Return the [X, Y] coordinate for the center point of the cell that contains the specified text.  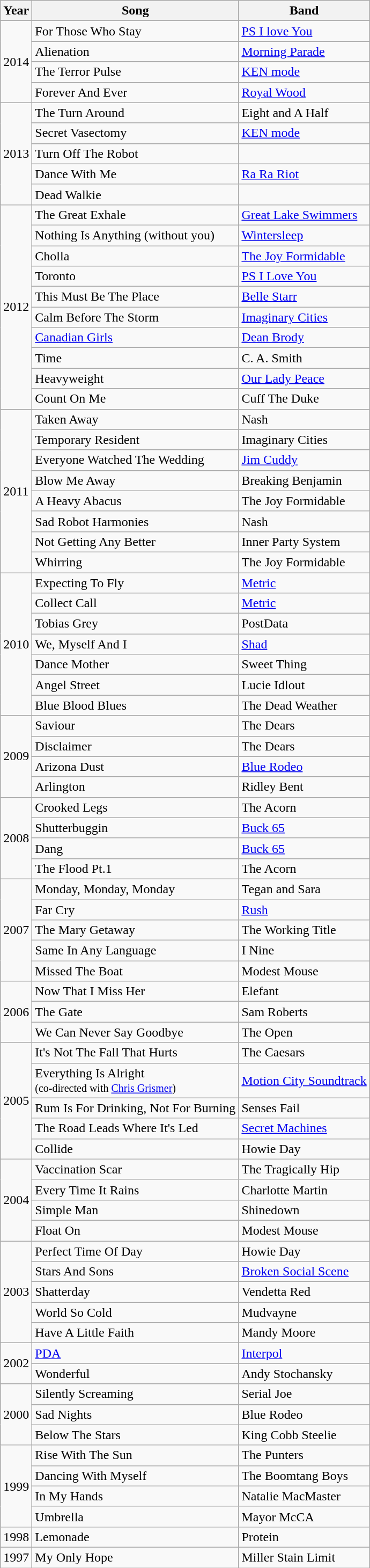
Tobias Grey [135, 624]
2007 [16, 930]
Ra Ra Riot [304, 174]
Miller Stain Limit [304, 1557]
Serial Joe [304, 1394]
Heavyweight [135, 378]
Dance Mother [135, 665]
C. A. Smith [304, 358]
Shutterbuggin [135, 828]
Toronto [135, 276]
1999 [16, 1486]
Secret Machines [304, 1128]
PS I Love You [304, 276]
Canadian Girls [135, 338]
Perfect Time Of Day [135, 1251]
PDA [135, 1353]
The Mary Getaway [135, 930]
We Can Never Say Goodbye [135, 1032]
Rum Is For Drinking, Not For Burning [135, 1108]
2000 [16, 1414]
Vendetta Red [304, 1292]
Sad Robot Harmonies [135, 521]
Interpol [304, 1353]
The Open [304, 1032]
Every Time It Rains [135, 1190]
Band [304, 11]
Sam Roberts [304, 1012]
Rush [304, 910]
The Dead Weather [304, 705]
2003 [16, 1292]
The Tragically Hip [304, 1169]
Time [135, 358]
2006 [16, 1012]
2008 [16, 838]
We, Myself And I [135, 644]
King Cobb Steelie [304, 1435]
Simple Man [135, 1210]
Wintersleep [304, 235]
A Heavy Abacus [135, 501]
Angel Street [135, 685]
Monday, Monday, Monday [135, 889]
Float On [135, 1230]
Count On Me [135, 399]
The Working Title [304, 930]
Saviour [135, 726]
Dang [135, 848]
Lemonade [135, 1537]
Inner Party System [304, 542]
Broken Social Scene [304, 1272]
Mandy Moore [304, 1333]
Alienation [135, 52]
Breaking Benjamin [304, 480]
Eight and A Half [304, 113]
Sad Nights [135, 1414]
Charlotte Martin [304, 1190]
My Only Hope [135, 1557]
Natalie MacMaster [304, 1496]
Motion City Soundtrack [304, 1080]
Cholla [135, 256]
Calm Before The Storm [135, 317]
Andy Stochansky [304, 1374]
Umbrella [135, 1516]
Collect Call [135, 603]
Far Cry [135, 910]
Year [16, 11]
2004 [16, 1200]
PS I love You [304, 31]
Expecting To Fly [135, 582]
Tegan and Sara [304, 889]
Missed The Boat [135, 971]
Stars And Sons [135, 1272]
Senses Fail [304, 1108]
It's Not The Fall That Hurts [135, 1053]
2002 [16, 1363]
2010 [16, 644]
The Great Exhale [135, 215]
2013 [16, 154]
Same In Any Language [135, 951]
Silently Screaming [135, 1394]
The Gate [135, 1012]
Dance With Me [135, 174]
Morning Parade [304, 52]
Disclaimer [135, 746]
Everyone Watched The Wedding [135, 460]
Dancing With Myself [135, 1476]
Everything Is Alright(co-directed with Chris Grismer) [135, 1080]
Royal Wood [304, 92]
Shatterday [135, 1292]
In My Hands [135, 1496]
World So Cold [135, 1312]
Now That I Miss Her [135, 991]
Arizona Dust [135, 767]
1997 [16, 1557]
Taken Away [135, 419]
Our Lady Peace [304, 378]
Belle Starr [304, 297]
Shad [304, 644]
For Those Who Stay [135, 31]
The Turn Around [135, 113]
2014 [16, 62]
Crooked Legs [135, 807]
Nothing Is Anything (without you) [135, 235]
2012 [16, 307]
Forever And Ever [135, 92]
Cuff The Duke [304, 399]
Great Lake Swimmers [304, 215]
Mudvayne [304, 1312]
Wonderful [135, 1374]
This Must Be The Place [135, 297]
Ridley Bent [304, 787]
Protein [304, 1537]
Secret Vasectomy [135, 133]
Collide [135, 1149]
The Terror Pulse [135, 72]
The Punters [304, 1455]
Arlington [135, 787]
Below The Stars [135, 1435]
Have A Little Faith [135, 1333]
The Boomtang Boys [304, 1476]
I Nine [304, 951]
Dean Brody [304, 338]
Shinedown [304, 1210]
Elefant [304, 991]
PostData [304, 624]
Sweet Thing [304, 665]
Song [135, 11]
Mayor McCA [304, 1516]
1998 [16, 1537]
Dead Walkie [135, 194]
Temporary Resident [135, 440]
Not Getting Any Better [135, 542]
Jim Cuddy [304, 460]
Whirring [135, 562]
The Road Leads Where It's Led [135, 1128]
The Caesars [304, 1053]
Lucie Idlout [304, 685]
Turn Off The Robot [135, 154]
The Flood Pt.1 [135, 869]
2011 [16, 491]
Blue Blood Blues [135, 705]
2009 [16, 756]
Blow Me Away [135, 480]
Vaccination Scar [135, 1169]
2005 [16, 1100]
Rise With The Sun [135, 1455]
